Find where the given text appears and provide that cell's center as (X, Y) coordinate. 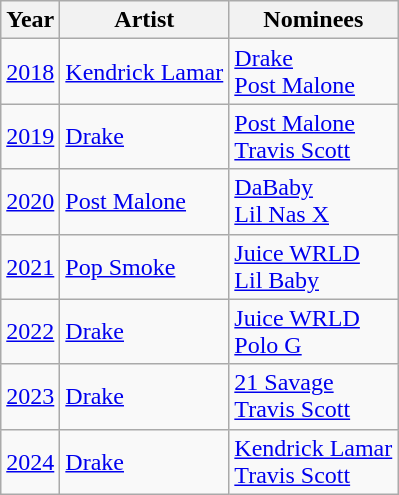
2019 (30, 136)
2020 (30, 202)
2022 (30, 332)
Year (30, 20)
Juice WRLDPolo G (314, 332)
2024 (30, 462)
2018 (30, 72)
DaBabyLil Nas X (314, 202)
Post Malone (144, 202)
DrakePost Malone (314, 72)
Kendrick Lamar (144, 72)
Post MaloneTravis Scott (314, 136)
Nominees (314, 20)
21 SavageTravis Scott (314, 396)
2021 (30, 266)
2023 (30, 396)
Artist (144, 20)
Pop Smoke (144, 266)
Kendrick LamarTravis Scott (314, 462)
Juice WRLDLil Baby (314, 266)
